Capture the cell that displays the provided text and extract its (x, y) central coordinate. 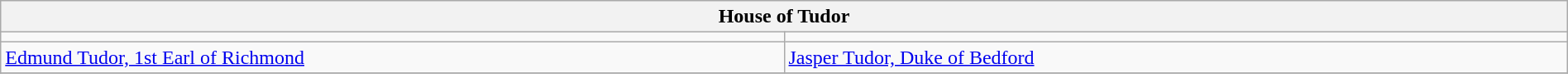
Edmund Tudor, 1st Earl of Richmond (392, 57)
Jasper Tudor, Duke of Bedford (1176, 57)
House of Tudor (784, 17)
